Determine the [x, y] coordinate at the center of the cell enclosing the given text.  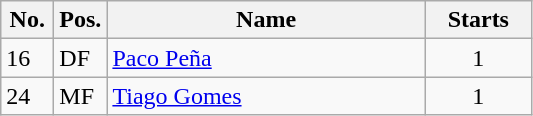
MF [80, 96]
Tiago Gomes [266, 96]
16 [28, 58]
Name [266, 20]
DF [80, 58]
No. [28, 20]
Starts [478, 20]
Paco Peña [266, 58]
24 [28, 96]
Pos. [80, 20]
